Return (X, Y) of the center of cell containing provided text 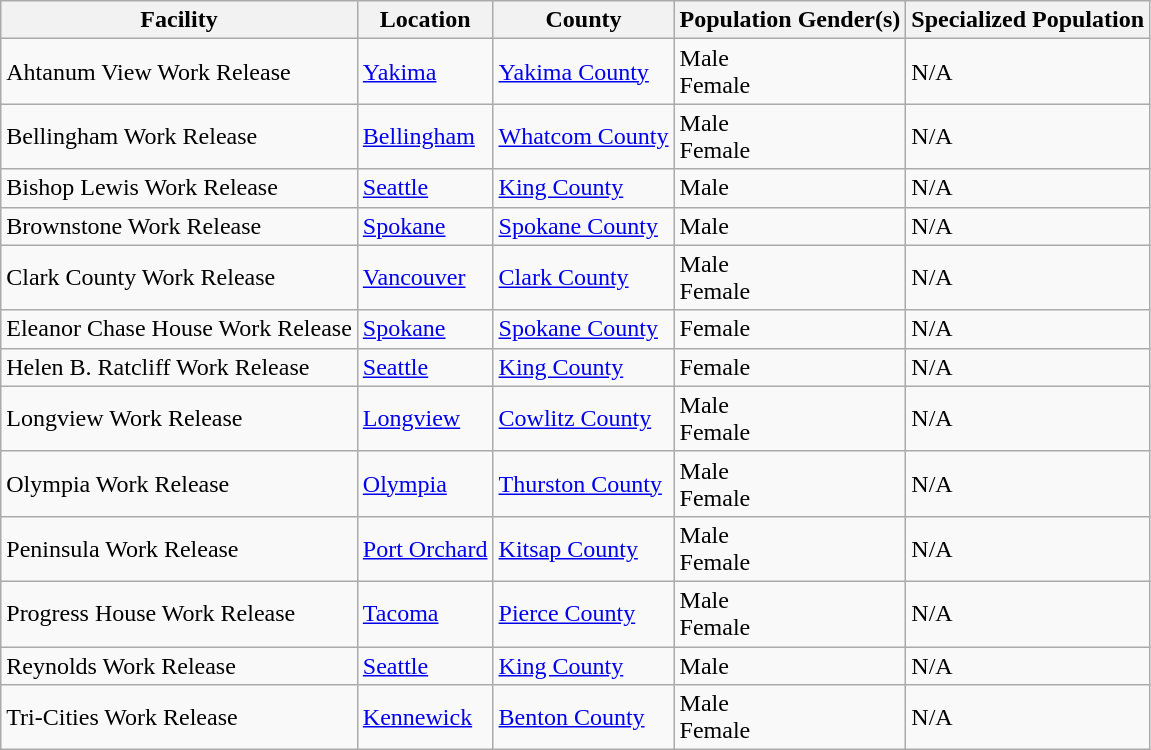
Brownstone Work Release (180, 226)
Ahtanum View Work Release (180, 72)
Pierce County (584, 614)
Facility (180, 20)
Reynolds Work Release (180, 665)
Clark County (584, 278)
Specialized Population (1028, 20)
County (584, 20)
Thurston County (584, 484)
Longview (425, 418)
Tri-Cities Work Release (180, 718)
Helen B. Ratcliff Work Release (180, 367)
Olympia Work Release (180, 484)
Progress House Work Release (180, 614)
Population Gender(s) (790, 20)
Peninsula Work Release (180, 548)
Kitsap County (584, 548)
Longview Work Release (180, 418)
Eleanor Chase House Work Release (180, 329)
Port Orchard (425, 548)
Benton County (584, 718)
Whatcom County (584, 136)
Bellingham (425, 136)
Kennewick (425, 718)
Yakima County (584, 72)
Tacoma (425, 614)
Yakima (425, 72)
Location (425, 20)
Cowlitz County (584, 418)
Vancouver (425, 278)
Clark County Work Release (180, 278)
Bellingham Work Release (180, 136)
Bishop Lewis Work Release (180, 188)
Olympia (425, 484)
